Determine the (x, y) coordinate at the center of the cell enclosing the given text.  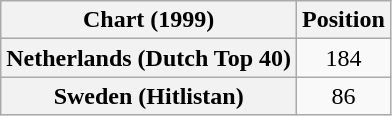
184 (344, 58)
Sweden (Hitlistan) (149, 96)
Chart (1999) (149, 20)
86 (344, 96)
Netherlands (Dutch Top 40) (149, 58)
Position (344, 20)
